Search for the cell housing the specified text and yield its (X, Y) center coordinate. 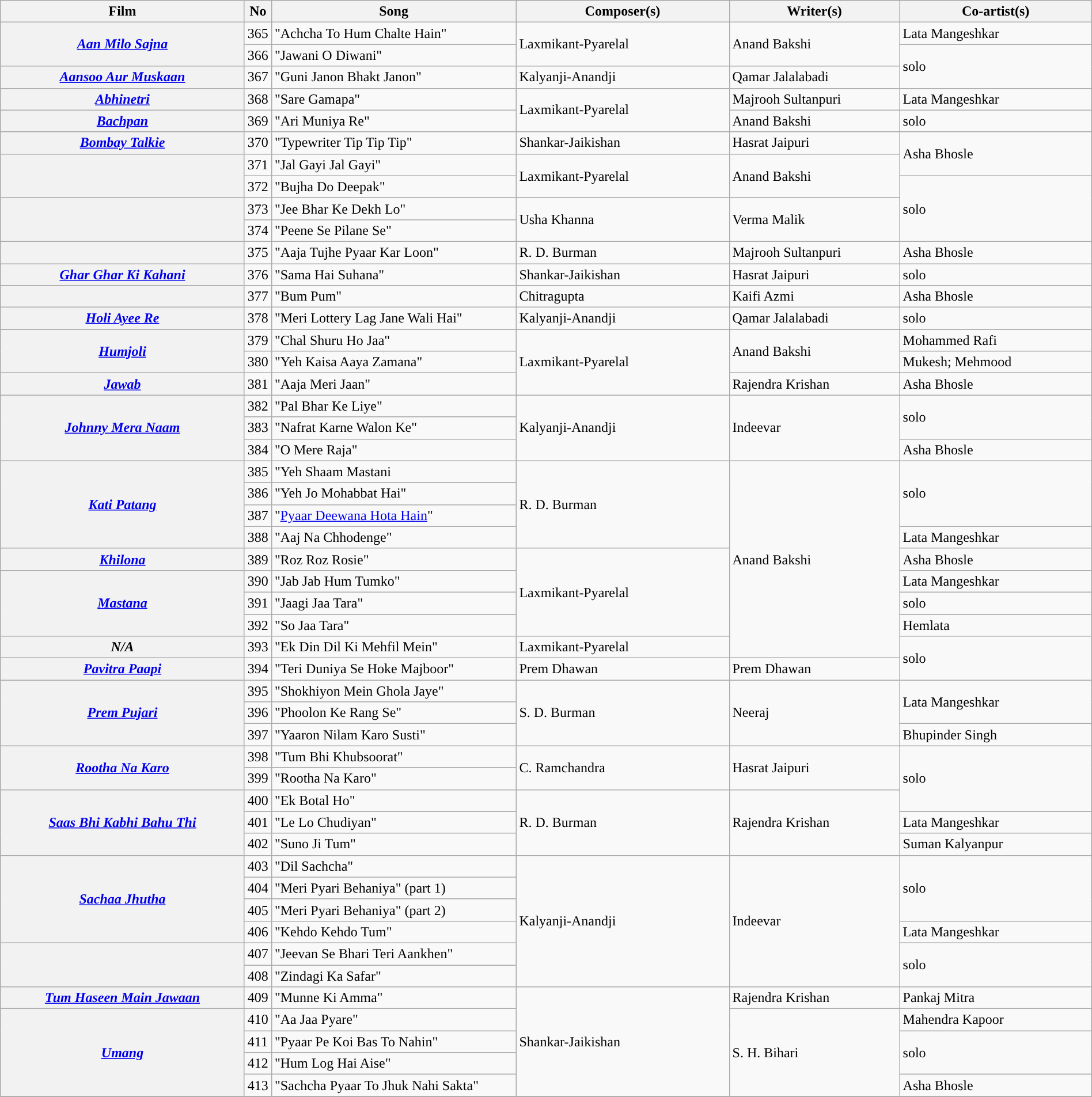
376 (258, 275)
"Dil Sachcha" (394, 866)
386 (258, 494)
375 (258, 252)
"Jab Jab Hum Tumko" (394, 581)
S. H. Bihari (814, 1053)
S. D. Burman (623, 713)
405 (258, 910)
379 (258, 340)
"Bujha Do Deepak" (394, 187)
"Rootha Na Karo" (394, 779)
"Jawani O Diwani" (394, 55)
393 (258, 647)
Bombay Talkie (123, 143)
"Meri Lottery Lag Jane Wali Hai" (394, 318)
395 (258, 691)
374 (258, 230)
401 (258, 822)
Tum Haseen Main Jawaan (123, 998)
Film (123, 12)
"Sachcha Pyaar To Jhuk Nahi Sakta" (394, 1085)
372 (258, 187)
"Meri Pyari Behaniya" (part 1) (394, 888)
407 (258, 954)
"Roz Roz Rosie" (394, 559)
406 (258, 932)
"Ek Botal Ho" (394, 800)
Sachaa Jhutha (123, 899)
399 (258, 779)
Holi Ayee Re (123, 318)
383 (258, 428)
"Jal Gayi Jal Gayi" (394, 165)
389 (258, 559)
Mukesh; Mehmood (995, 362)
404 (258, 888)
Verma Malik (814, 219)
"Aaja Meri Jaan" (394, 384)
Suman Kalyanpur (995, 844)
396 (258, 713)
"Suno Ji Tum" (394, 844)
"Le Lo Chudiyan" (394, 822)
"Ek Din Dil Ki Mehfil Mein" (394, 647)
Mahendra Kapoor (995, 1020)
Kaifi Azmi (814, 297)
"Zindagi Ka Safar" (394, 976)
Aansoo Aur Muskaan (123, 77)
411 (258, 1042)
Neeraj (814, 713)
366 (258, 55)
Johnny Mera Naam (123, 428)
"Aa Jaa Pyare" (394, 1020)
"Yeh Shaam Mastani (394, 472)
367 (258, 77)
Aan Milo Sajna (123, 44)
"Chal Shuru Ho Jaa" (394, 340)
"Meri Pyari Behaniya" (part 2) (394, 910)
368 (258, 99)
408 (258, 976)
"Tum Bhi Khubsoorat" (394, 757)
"Kehdo Kehdo Tum" (394, 932)
377 (258, 297)
392 (258, 625)
384 (258, 450)
"O Mere Raja" (394, 450)
409 (258, 998)
394 (258, 669)
"Pal Bhar Ke Liye" (394, 406)
370 (258, 143)
"Nafrat Karne Walon Ke" (394, 428)
Pankaj Mitra (995, 998)
Abhinetri (123, 99)
398 (258, 757)
Bachpan (123, 121)
Writer(s) (814, 12)
Mastana (123, 603)
Hemlata (995, 625)
412 (258, 1064)
371 (258, 165)
378 (258, 318)
Mohammed Rafi (995, 340)
380 (258, 362)
Jawab (123, 384)
Composer(s) (623, 12)
Chitragupta (623, 297)
Humjoli (123, 351)
"Jeevan Se Bhari Teri Aankhen" (394, 954)
413 (258, 1085)
"Yeh Kaisa Aaya Zamana" (394, 362)
382 (258, 406)
C. Ramchandra (623, 768)
388 (258, 537)
No (258, 12)
369 (258, 121)
"Pyaar Deewana Hota Hain" (394, 515)
N/A (123, 647)
"Typewriter Tip Tip Tip" (394, 143)
403 (258, 866)
"Yaaron Nilam Karo Susti" (394, 735)
Kati Patang (123, 504)
Saas Bhi Kabhi Bahu Thi (123, 822)
397 (258, 735)
"Sama Hai Suhana" (394, 275)
Ghar Ghar Ki Kahani (123, 275)
391 (258, 603)
Pavitra Paapi (123, 669)
Umang (123, 1053)
400 (258, 800)
402 (258, 844)
385 (258, 472)
"Aaja Tujhe Pyaar Kar Loon" (394, 252)
"Phoolon Ke Rang Se" (394, 713)
"Bum Pum" (394, 297)
Usha Khanna (623, 219)
381 (258, 384)
"Shokhiyon Mein Ghola Jaye" (394, 691)
387 (258, 515)
"Jaagi Jaa Tara" (394, 603)
Song (394, 12)
410 (258, 1020)
"Achcha To Hum Chalte Hain" (394, 33)
Rootha Na Karo (123, 768)
Co-artist(s) (995, 12)
"Guni Janon Bhakt Janon" (394, 77)
"Teri Duniya Se Hoke Majboor" (394, 669)
"Peene Se Pilane Se" (394, 230)
365 (258, 33)
"Ari Muniya Re" (394, 121)
Prem Pujari (123, 713)
390 (258, 581)
"Sare Gamapa" (394, 99)
"Yeh Jo Mohabbat Hai" (394, 494)
"So Jaa Tara" (394, 625)
Bhupinder Singh (995, 735)
373 (258, 208)
Khilona (123, 559)
"Jee Bhar Ke Dekh Lo" (394, 208)
"Hum Log Hai Aise" (394, 1064)
"Aaj Na Chhodenge" (394, 537)
"Pyaar Pe Koi Bas To Nahin" (394, 1042)
"Munne Ki Amma" (394, 998)
